Return the [X, Y] coordinate for the center point of the cell that contains the specified text.  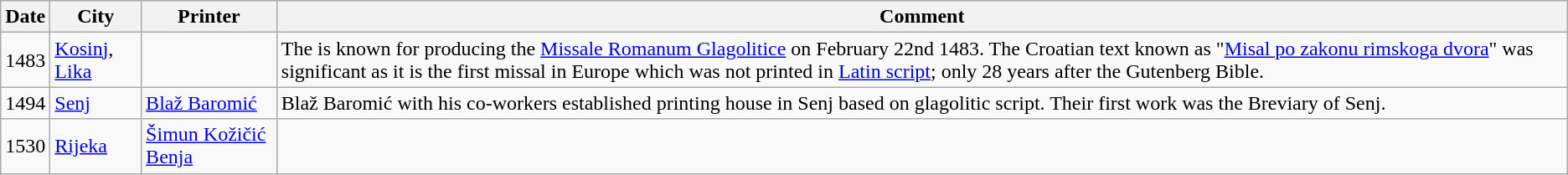
Printer [209, 17]
Šimun Kožičić Benja [209, 146]
Senj [95, 103]
Date [25, 17]
Blaž Baromić [209, 103]
Comment [921, 17]
Blaž Baromić with his co-workers established printing house in Senj based on glagolitic script. Their first work was the Breviary of Senj. [921, 103]
Rijeka [95, 146]
1494 [25, 103]
City [95, 17]
Kosinj, Lika [95, 60]
1530 [25, 146]
1483 [25, 60]
